Return (x, y) of the center of cell containing provided text 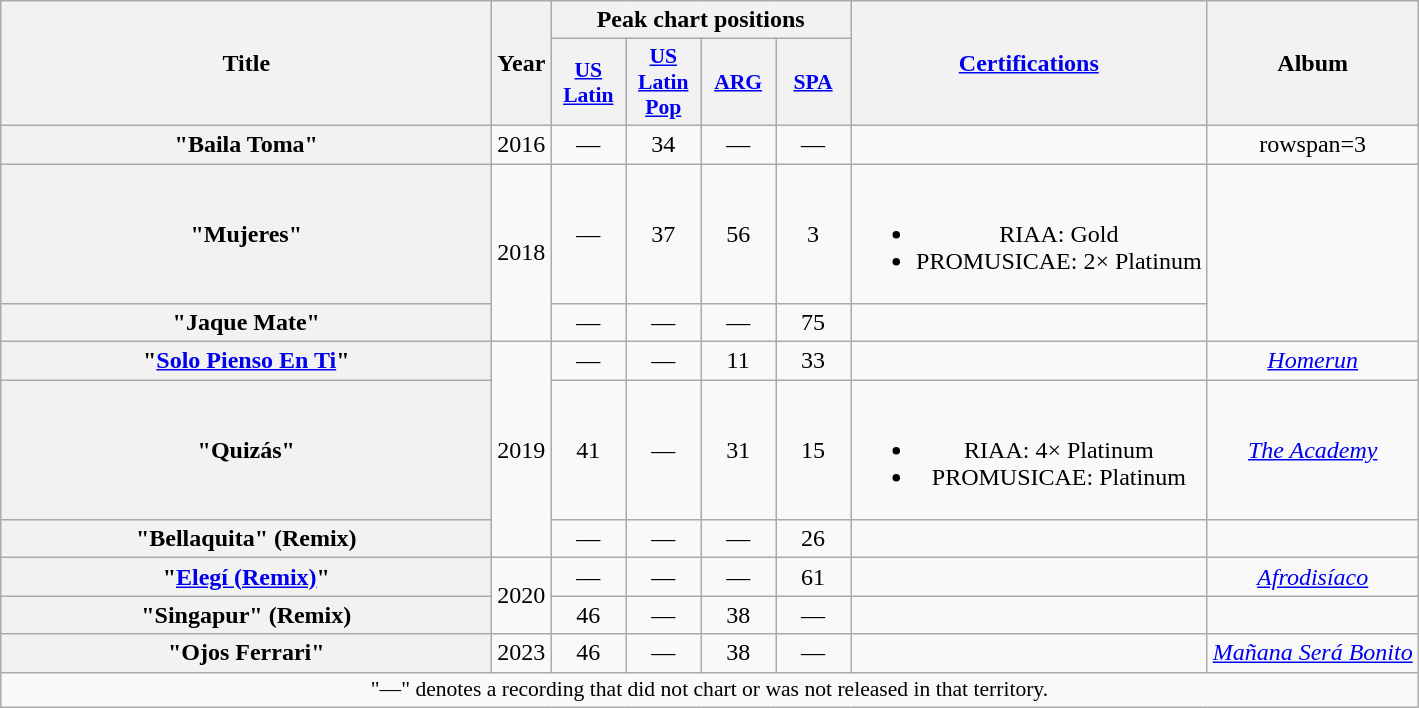
56 (738, 234)
61 (814, 577)
The Academy (1312, 450)
Mañana Será Bonito (1312, 653)
Title (246, 64)
"Ojos Ferrari" (246, 653)
RIAA: 4× Platinum PROMUSICAE: Platinum (1028, 450)
Afrodisíaco (1312, 577)
33 (814, 361)
"Jaque Mate" (246, 323)
"—" denotes a recording that did not chart or was not released in that territory. (710, 690)
34 (664, 144)
SPA (814, 82)
2023 (522, 653)
Certifications (1028, 64)
11 (738, 361)
"Bellaquita" (Remix) (246, 539)
"Baila Toma" (246, 144)
3 (814, 234)
41 (588, 450)
Peak chart positions (701, 20)
USLatinPop (664, 82)
"Mujeres" (246, 234)
2019 (522, 450)
rowspan=3 (1312, 144)
ARG (738, 82)
37 (664, 234)
2020 (522, 596)
"Quizás" (246, 450)
2016 (522, 144)
USLatin (588, 82)
26 (814, 539)
31 (738, 450)
15 (814, 450)
Year (522, 64)
Homerun (1312, 361)
"Singapur" (Remix) (246, 615)
75 (814, 323)
"Solo Pienso En Ti" (246, 361)
RIAA: Gold PROMUSICAE: 2× Platinum (1028, 234)
2018 (522, 253)
"Elegí (Remix)" (246, 577)
Album (1312, 64)
